Find where the given text appears and provide that cell's center as (x, y) coordinate. 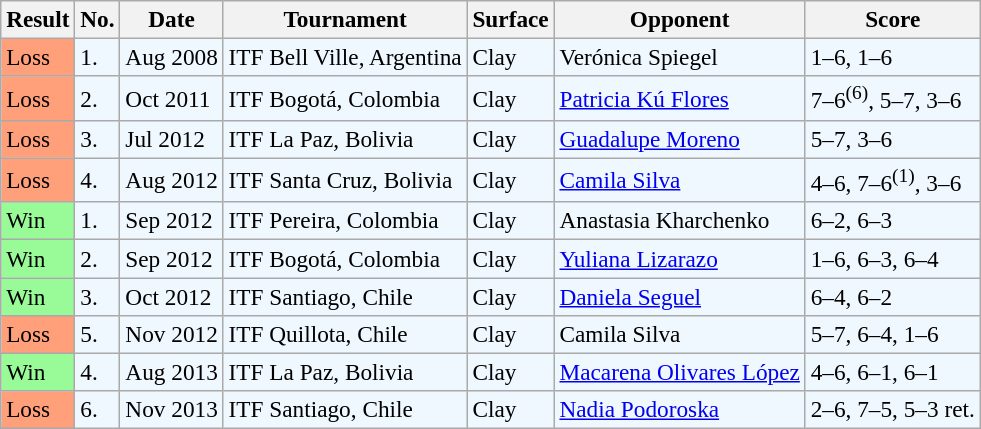
5. (98, 334)
2–6, 7–5, 5–3 ret. (892, 410)
Patricia Kú Flores (680, 98)
Yuliana Lizarazo (680, 258)
Aug 2008 (172, 57)
Verónica Spiegel (680, 57)
5–7, 6–4, 1–6 (892, 334)
ITF Santa Cruz, Bolivia (345, 180)
Date (172, 19)
Score (892, 19)
Jul 2012 (172, 139)
Nov 2013 (172, 410)
Macarena Olivares López (680, 372)
Oct 2011 (172, 98)
4–6, 7–6(1), 3–6 (892, 180)
6–2, 6–3 (892, 221)
Opponent (680, 19)
4–6, 6–1, 6–1 (892, 372)
ITF Bell Ville, Argentina (345, 57)
Surface (510, 19)
Guadalupe Moreno (680, 139)
1–6, 1–6 (892, 57)
5–7, 3–6 (892, 139)
Nadia Podoroska (680, 410)
Aug 2012 (172, 180)
Anastasia Kharchenko (680, 221)
No. (98, 19)
6. (98, 410)
ITF Quillota, Chile (345, 334)
7–6(6), 5–7, 3–6 (892, 98)
1–6, 6–3, 6–4 (892, 258)
ITF Pereira, Colombia (345, 221)
Result (38, 19)
Nov 2012 (172, 334)
Tournament (345, 19)
Oct 2012 (172, 296)
6–4, 6–2 (892, 296)
Daniela Seguel (680, 296)
Aug 2013 (172, 372)
